Search for the cell housing the specified text and yield its [X, Y] center coordinate. 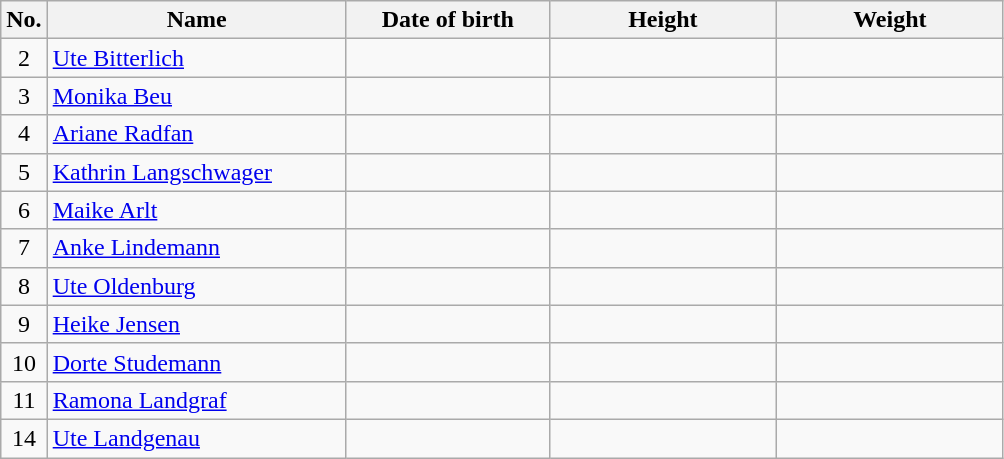
Name [196, 20]
11 [24, 400]
2 [24, 58]
3 [24, 96]
Anke Lindemann [196, 248]
Weight [890, 20]
Ariane Radfan [196, 134]
No. [24, 20]
4 [24, 134]
Ramona Landgraf [196, 400]
8 [24, 286]
Heike Jensen [196, 324]
Maike Arlt [196, 210]
Height [662, 20]
Ute Bitterlich [196, 58]
10 [24, 362]
Ute Landgenau [196, 438]
9 [24, 324]
5 [24, 172]
Ute Oldenburg [196, 286]
6 [24, 210]
Dorte Studemann [196, 362]
Kathrin Langschwager [196, 172]
7 [24, 248]
14 [24, 438]
Monika Beu [196, 96]
Date of birth [448, 20]
